Identify which cell holds the provided text, then report its [X, Y] central coordinate. 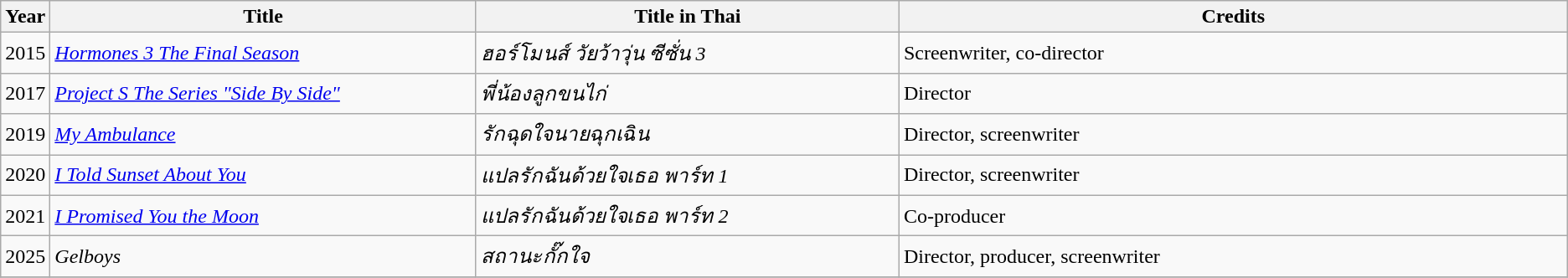
2019 [25, 134]
Year [25, 17]
Hormones 3 The Final Season [263, 54]
2015 [25, 54]
2025 [25, 256]
I Told Sunset About You [263, 174]
รักฉุดใจนายฉุกเฉิน [687, 134]
Director [1233, 94]
I Promised You the Moon [263, 216]
ฮอร์โมนส์ วัยว้าวุ่น ซีซั่น 3 [687, 54]
แปลรักฉันด้วยใจเธอ พาร์ท 2 [687, 216]
พี่น้องลูกขนไก่ [687, 94]
My Ambulance [263, 134]
Director, producer, screenwriter [1233, 256]
สถานะกั๊กใจ [687, 256]
Co-producer [1233, 216]
Title [263, 17]
Gelboys [263, 256]
2017 [25, 94]
2021 [25, 216]
Title in Thai [687, 17]
2020 [25, 174]
Screenwriter, co-director [1233, 54]
Project S The Series "Side By Side" [263, 94]
Credits [1233, 17]
แปลรักฉันด้วยใจเธอ พาร์ท 1 [687, 174]
